Detect which cell encompasses the target text, then output its [X, Y] center coordinate. 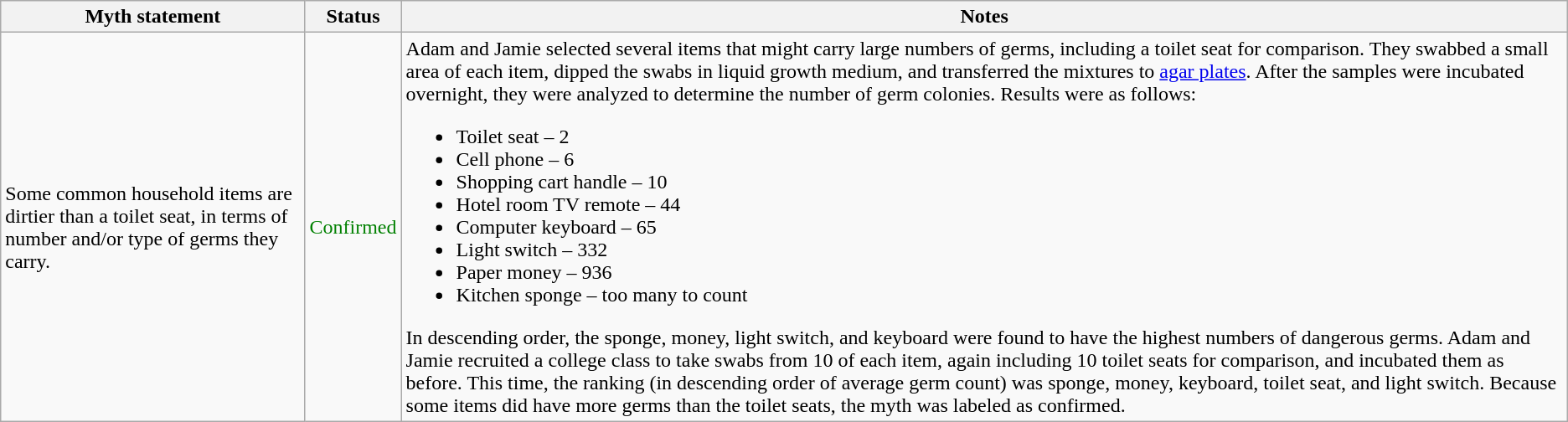
Myth statement [152, 17]
Confirmed [353, 227]
Notes [984, 17]
Status [353, 17]
Some common household items are dirtier than a toilet seat, in terms of number and/or type of germs they carry. [152, 227]
